Extract the (x, y) coordinate from the center of the cell holding the provided text.  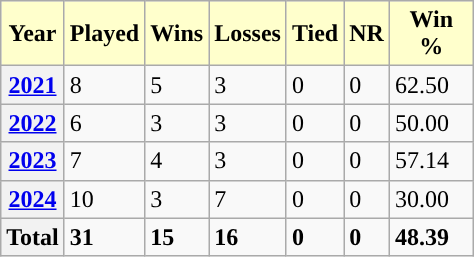
Losses (248, 34)
16 (248, 237)
48.39 (431, 237)
2022 (33, 123)
6 (104, 123)
2024 (33, 199)
5 (177, 85)
Total (33, 237)
Win % (431, 34)
2023 (33, 161)
31 (104, 237)
Year (33, 34)
2021 (33, 85)
8 (104, 85)
Tied (314, 34)
Wins (177, 34)
50.00 (431, 123)
57.14 (431, 161)
10 (104, 199)
62.50 (431, 85)
NR (367, 34)
4 (177, 161)
Played (104, 34)
15 (177, 237)
30.00 (431, 199)
